Determine the [x, y] coordinate at the center of the cell enclosing the given text.  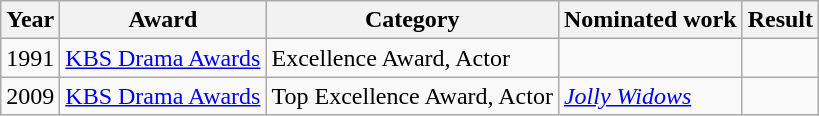
Jolly Widows [650, 96]
Award [163, 20]
Nominated work [650, 20]
Excellence Award, Actor [412, 58]
2009 [30, 96]
Year [30, 20]
1991 [30, 58]
Top Excellence Award, Actor [412, 96]
Category [412, 20]
Result [780, 20]
